Extract the [x, y] coordinate from the center of the cell holding the provided text.  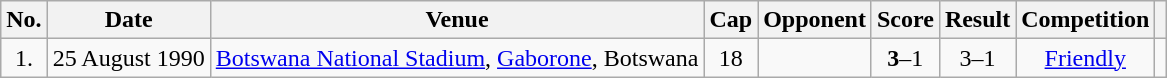
1. [24, 58]
Botswana National Stadium, Gaborone, Botswana [457, 58]
Result [977, 20]
No. [24, 20]
Competition [1086, 20]
Cap [731, 20]
Venue [457, 20]
Opponent [815, 20]
18 [731, 58]
Score [905, 20]
25 August 1990 [128, 58]
Friendly [1086, 58]
Date [128, 20]
